Scan for the cell matching the given text and deliver its (X, Y) coordinate at center. 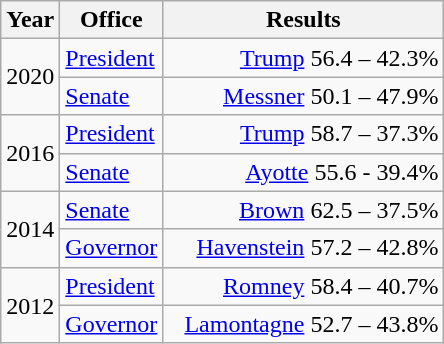
Office (112, 20)
Havenstein 57.2 – 42.8% (304, 248)
Trump 58.7 – 37.3% (304, 134)
Year (30, 20)
Brown 62.5 – 37.5% (304, 210)
Ayotte 55.6 - 39.4% (304, 172)
2016 (30, 153)
Lamontagne 52.7 – 43.8% (304, 324)
Messner 50.1 – 47.9% (304, 96)
2014 (30, 229)
Results (304, 20)
2020 (30, 77)
Romney 58.4 – 40.7% (304, 286)
Trump 56.4 – 42.3% (304, 58)
2012 (30, 305)
